Return [X, Y] of the center of cell containing provided text 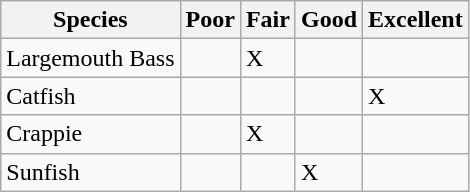
Fair [268, 20]
Largemouth Bass [90, 58]
Crappie [90, 134]
Sunfish [90, 172]
Excellent [416, 20]
Species [90, 20]
Poor [210, 20]
Good [328, 20]
Catfish [90, 96]
